Return [x, y] of the center of cell containing provided text 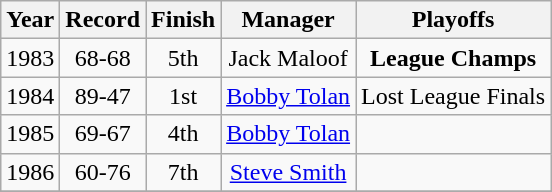
Year [30, 20]
89-47 [103, 96]
1st [184, 96]
7th [184, 172]
Jack Maloof [288, 58]
1985 [30, 134]
4th [184, 134]
League Champs [454, 58]
60-76 [103, 172]
68-68 [103, 58]
Finish [184, 20]
Lost League Finals [454, 96]
1983 [30, 58]
Playoffs [454, 20]
1986 [30, 172]
Manager [288, 20]
Record [103, 20]
1984 [30, 96]
69-67 [103, 134]
Steve Smith [288, 172]
5th [184, 58]
